Pinpoint the cell where the given text exists, returning its (X, Y) midpoint coordinate. 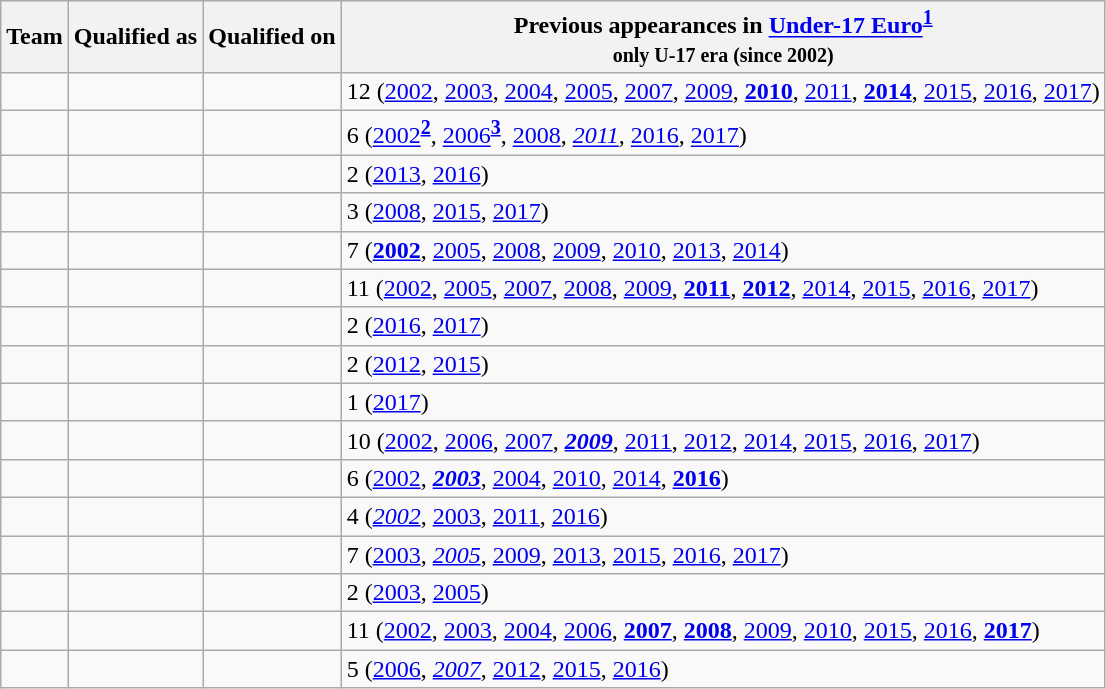
2 (2013, 2016) (723, 174)
2 (2003, 2005) (723, 593)
Team (35, 37)
12 (2002, 2003, 2004, 2005, 2007, 2009, 2010, 2011, 2014, 2015, 2016, 2017) (723, 91)
7 (2002, 2005, 2008, 2009, 2010, 2013, 2014) (723, 250)
10 (2002, 2006, 2007, 2009, 2011, 2012, 2014, 2015, 2016, 2017) (723, 440)
2 (2016, 2017) (723, 326)
3 (2008, 2015, 2017) (723, 212)
11 (2002, 2003, 2004, 2006, 2007, 2008, 2009, 2010, 2015, 2016, 2017) (723, 631)
Qualified on (272, 37)
Qualified as (135, 37)
4 (2002, 2003, 2011, 2016) (723, 516)
2 (2012, 2015) (723, 364)
7 (2003, 2005, 2009, 2013, 2015, 2016, 2017) (723, 555)
Previous appearances in Under-17 Euro1only U-17 era (since 2002) (723, 37)
6 (20022, 20063, 2008, 2011, 2016, 2017) (723, 132)
6 (2002, 2003, 2004, 2010, 2014, 2016) (723, 478)
11 (2002, 2005, 2007, 2008, 2009, 2011, 2012, 2014, 2015, 2016, 2017) (723, 288)
5 (2006, 2007, 2012, 2015, 2016) (723, 669)
1 (2017) (723, 402)
